For the text-containing cell, return its midpoint in (x, y) coordinate format. 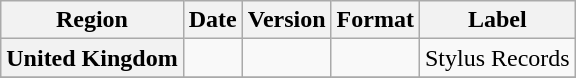
Region (92, 20)
United Kingdom (92, 58)
Stylus Records (497, 58)
Label (497, 20)
Version (286, 20)
Format (375, 20)
Date (212, 20)
